Scan for the cell matching the given text and deliver its [X, Y] coordinate at center. 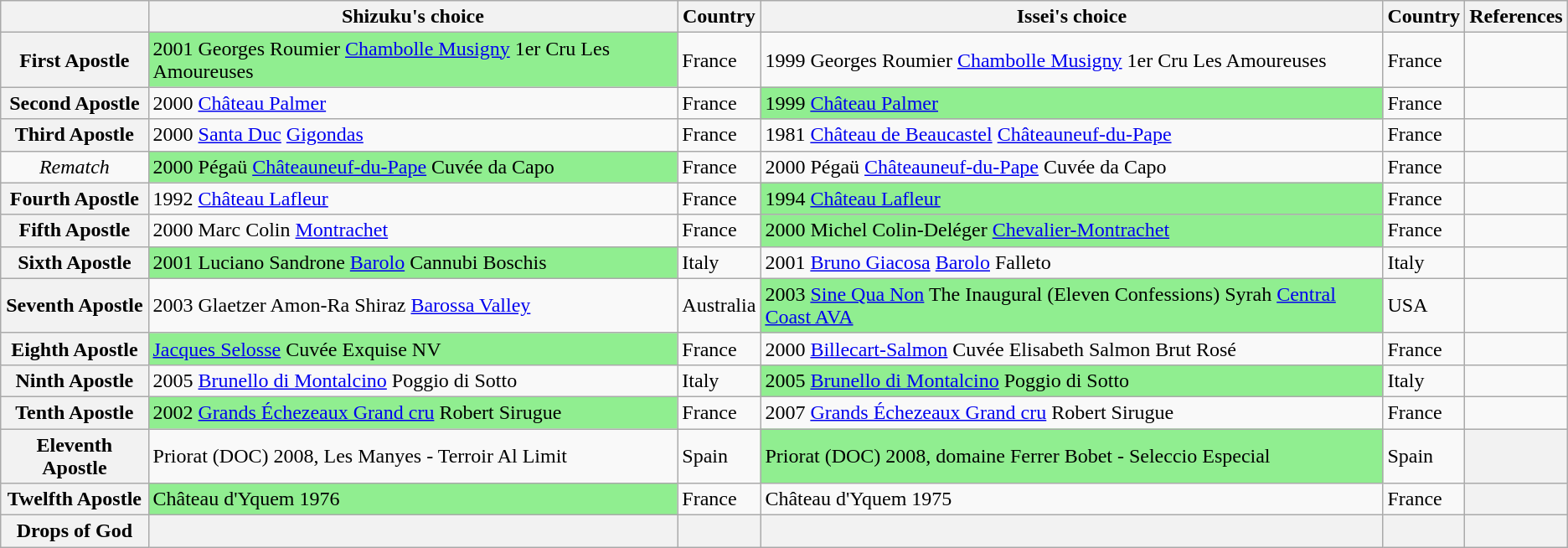
Jacques Selosse Cuvée Exquise NV [413, 349]
2001 Luciano Sandrone Barolo Cannubi Boschis [413, 262]
Drops of God [75, 531]
Ninth Apostle [75, 380]
Fourth Apostle [75, 199]
2000 Santa Duc Gigondas [413, 135]
First Apostle [75, 60]
2003 Sine Qua Non The Inaugural (Eleven Confessions) Syrah Central Coast AVA [1072, 305]
1999 Château Palmer [1072, 103]
2003 Glaetzer Amon-Ra Shiraz Barossa Valley [413, 305]
2002 Grands Échezeaux Grand cru Robert Sirugue [413, 412]
Tenth Apostle [75, 412]
Eleventh Apostle [75, 456]
Fifth Apostle [75, 230]
Issei's choice [1072, 17]
1999 Georges Roumier Chambolle Musigny 1er Cru Les Amoureuses [1072, 60]
Château d'Yquem 1976 [413, 499]
2000 Château Palmer [413, 103]
Sixth Apostle [75, 262]
Third Apostle [75, 135]
Australia [719, 305]
References [1516, 17]
1981 Château de Beaucastel Châteauneuf-du-Pape [1072, 135]
Second Apostle [75, 103]
Seventh Apostle [75, 305]
Priorat (DOC) 2008, domaine Ferrer Bobet - Seleccio Especial [1072, 456]
2001 Bruno Giacosa Barolo Falleto [1072, 262]
2007 Grands Échezeaux Grand cru Robert Sirugue [1072, 412]
Priorat (DOC) 2008, Les Manyes - Terroir Al Limit [413, 456]
2001 Georges Roumier Chambolle Musigny 1er Cru Les Amoureuses [413, 60]
Shizuku's choice [413, 17]
Eighth Apostle [75, 349]
USA [1424, 305]
2000 Billecart-Salmon Cuvée Elisabeth Salmon Brut Rosé [1072, 349]
Rematch [75, 167]
2000 Michel Colin-Deléger Chevalier-Montrachet [1072, 230]
2000 Marc Colin Montrachet [413, 230]
Twelfth Apostle [75, 499]
Château d'Yquem 1975 [1072, 499]
1994 Château Lafleur [1072, 199]
1992 Château Lafleur [413, 199]
